For the text-containing cell, return its midpoint in [x, y] coordinate format. 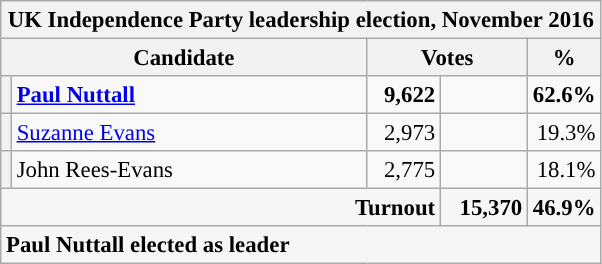
9,622 [404, 95]
2,973 [404, 133]
Paul Nuttall [189, 95]
2,775 [404, 170]
UK Independence Party leadership election, November 2016 [301, 20]
Paul Nuttall elected as leader [301, 245]
Votes [448, 58]
John Rees-Evans [189, 170]
62.6% [564, 95]
Suzanne Evans [189, 133]
Candidate [184, 58]
% [564, 58]
46.9% [564, 208]
15,370 [484, 208]
18.1% [564, 170]
Turnout [221, 208]
19.3% [564, 133]
